Extract the (X, Y) coordinate from the center of the cell holding the provided text.  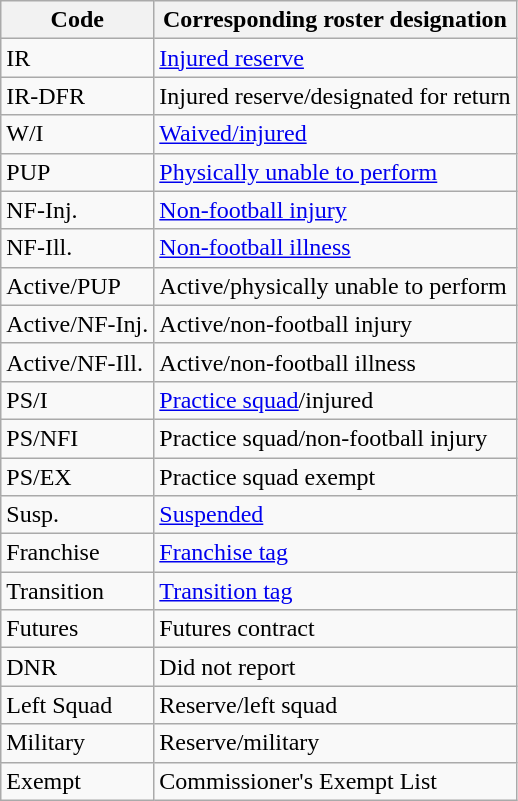
Code (78, 20)
Futures (78, 629)
Active/physically unable to perform (335, 286)
Practice squad exempt (335, 477)
IR (78, 58)
Injured reserve (335, 58)
PS/NFI (78, 438)
NF-Ill. (78, 248)
Transition tag (335, 591)
Waived/injured (335, 134)
Active/PUP (78, 286)
Suspended (335, 515)
Active/NF-Ill. (78, 362)
Non-football injury (335, 210)
Exempt (78, 781)
IR-DFR (78, 96)
Corresponding roster designation (335, 20)
PS/I (78, 400)
Franchise tag (335, 553)
PUP (78, 172)
Active/non-football illness (335, 362)
W/I (78, 134)
Injured reserve/designated for return (335, 96)
PS/EX (78, 477)
Practice squad/non-football injury (335, 438)
Reserve/left squad (335, 705)
Non-football illness (335, 248)
NF-Inj. (78, 210)
Commissioner's Exempt List (335, 781)
Futures contract (335, 629)
Reserve/military (335, 743)
Left Squad (78, 705)
Active/NF-Inj. (78, 324)
Military (78, 743)
Susp. (78, 515)
Transition (78, 591)
Did not report (335, 667)
Franchise (78, 553)
DNR (78, 667)
Active/non-football injury (335, 324)
Physically unable to perform (335, 172)
Practice squad/injured (335, 400)
